Return [X, Y] of the center of cell containing provided text 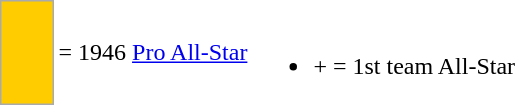
= 1946 Pro All-Star [153, 52]
